Scan for the cell matching the given text and deliver its [X, Y] coordinate at center. 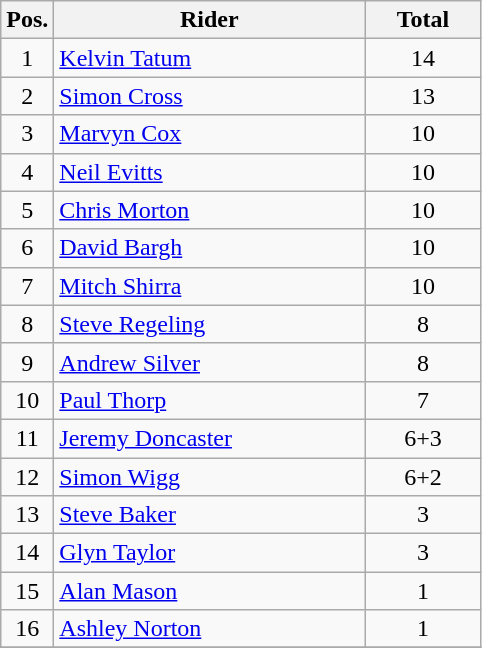
6+3 [423, 438]
9 [28, 362]
4 [28, 172]
Total [423, 20]
2 [28, 96]
Marvyn Cox [210, 134]
Simon Wigg [210, 477]
15 [28, 591]
Simon Cross [210, 96]
Jeremy Doncaster [210, 438]
11 [28, 438]
Kelvin Tatum [210, 58]
Glyn Taylor [210, 553]
Andrew Silver [210, 362]
Steve Regeling [210, 324]
Rider [210, 20]
5 [28, 210]
David Bargh [210, 248]
6+2 [423, 477]
Mitch Shirra [210, 286]
16 [28, 629]
Neil Evitts [210, 172]
Paul Thorp [210, 400]
Ashley Norton [210, 629]
6 [28, 248]
Steve Baker [210, 515]
12 [28, 477]
Pos. [28, 20]
Chris Morton [210, 210]
Alan Mason [210, 591]
